Capture the cell that displays the provided text and extract its [x, y] central coordinate. 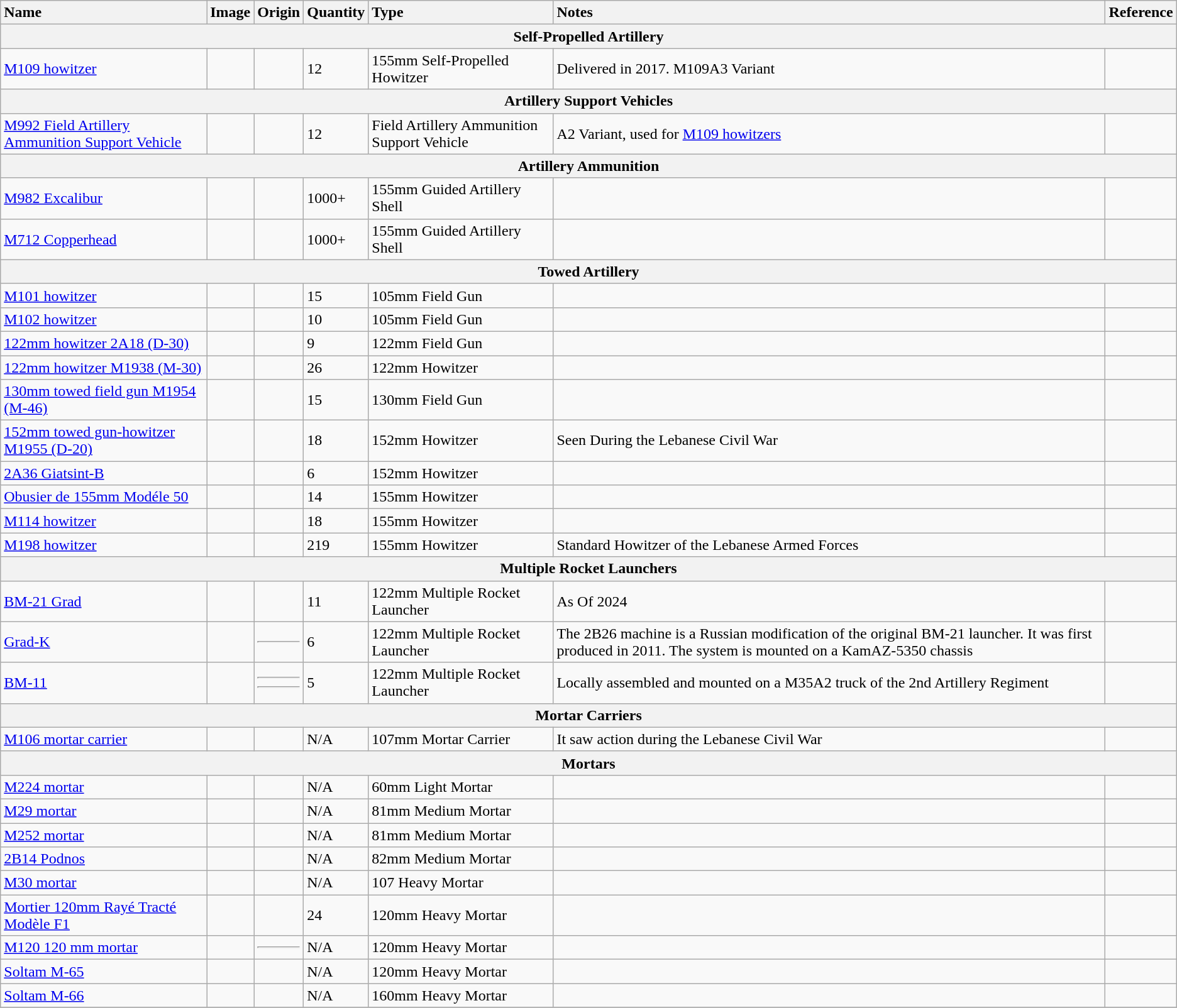
Towed Artillery [588, 271]
107 Heavy Mortar [461, 883]
5 [336, 682]
M30 mortar [104, 883]
Self-Propelled Artillery [588, 36]
152mm towed gun-howitzer M1955 (D-20) [104, 441]
2A36 Giatsint-B [104, 473]
122mm Field Gun [461, 343]
M106 mortar carrier [104, 739]
14 [336, 497]
Reference [1141, 13]
107mm Mortar Carrier [461, 739]
BM-21 Grad [104, 601]
24 [336, 915]
A2 Variant, used for M109 howitzers [829, 133]
M114 howitzer [104, 521]
Mortier 120mm Rayé Tracté Modèle F1 [104, 915]
M102 howitzer [104, 319]
Artillery Ammunition [588, 166]
Image [230, 13]
M120 120 mm mortar [104, 948]
130mm Field Gun [461, 400]
122mm Howitzer [461, 368]
M992 Field Artillery Ammunition Support Vehicle [104, 133]
Origin [279, 13]
82mm Medium Mortar [461, 859]
M224 mortar [104, 787]
Field Artillery Ammunition Support Vehicle [461, 133]
Standard Howitzer of the Lebanese Armed Forces [829, 545]
219 [336, 545]
Delivered in 2017. M109A3 Variant [829, 69]
2B14 Podnos [104, 859]
11 [336, 601]
60mm Light Mortar [461, 787]
Obusier de 155mm Modéle 50 [104, 497]
Artillery Support Vehicles [588, 101]
As Of 2024 [829, 601]
M712 Copperhead [104, 239]
130mm towed field gun M1954 (M-46) [104, 400]
26 [336, 368]
Name [104, 13]
160mm Heavy Mortar [461, 995]
Mortar Carriers [588, 715]
Seen During the Lebanese Civil War [829, 441]
M982 Excalibur [104, 199]
10 [336, 319]
M29 mortar [104, 811]
Soltam M-65 [104, 972]
122mm howitzer 2A18 (D-30) [104, 343]
M198 howitzer [104, 545]
It saw action during the Lebanese Civil War [829, 739]
155mm Self-Propelled Howitzer [461, 69]
BM-11 [104, 682]
Notes [829, 13]
Multiple Rocket Launchers [588, 569]
M252 mortar [104, 835]
122mm howitzer M1938 (M-30) [104, 368]
M101 howitzer [104, 295]
Soltam M-66 [104, 995]
Mortars [588, 763]
9 [336, 343]
Type [461, 13]
Grad-K [104, 642]
M109 howitzer [104, 69]
Locally assembled and mounted on a M35A2 truck of the 2nd Artillery Regiment [829, 682]
Quantity [336, 13]
